Return [X, Y] of the center of cell containing provided text 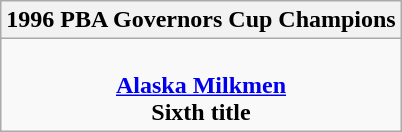
Alaska Milkmen Sixth title [201, 85]
1996 PBA Governors Cup Champions [201, 20]
